Pinpoint the cell where the given text exists, returning its (X, Y) midpoint coordinate. 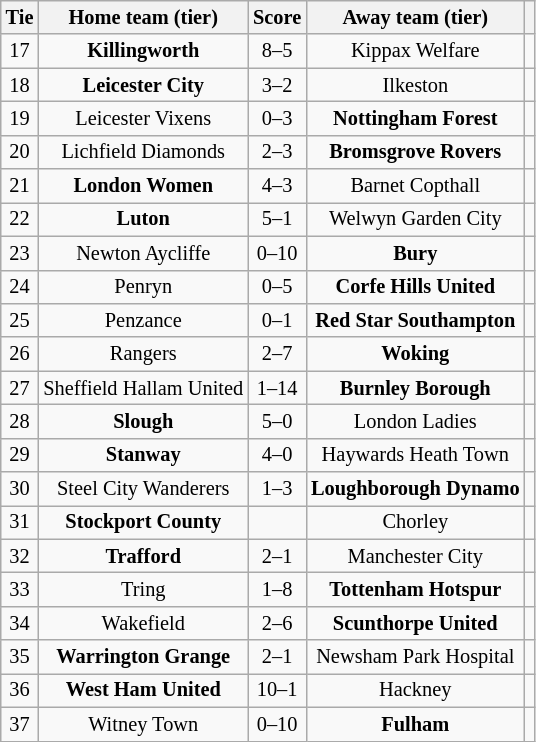
29 (20, 455)
23 (20, 253)
London Women (143, 186)
24 (20, 287)
10–1 (277, 690)
5–1 (277, 219)
1–3 (277, 489)
27 (20, 388)
20 (20, 152)
26 (20, 354)
Penzance (143, 320)
Stockport County (143, 522)
Manchester City (415, 556)
4–0 (277, 455)
0–5 (277, 287)
8–5 (277, 51)
Haywards Heath Town (415, 455)
2–6 (277, 623)
Tring (143, 589)
25 (20, 320)
3–2 (277, 85)
Warrington Grange (143, 657)
2–3 (277, 152)
Wakefield (143, 623)
35 (20, 657)
Trafford (143, 556)
0–1 (277, 320)
Slough (143, 421)
Score (277, 17)
Penryn (143, 287)
Newton Aycliffe (143, 253)
Leicester Vixens (143, 118)
Welwyn Garden City (415, 219)
Witney Town (143, 724)
Kippax Welfare (415, 51)
Rangers (143, 354)
Leicester City (143, 85)
Woking (415, 354)
18 (20, 85)
Stanway (143, 455)
Red Star Southampton (415, 320)
Fulham (415, 724)
Bromsgrove Rovers (415, 152)
36 (20, 690)
Hackney (415, 690)
Lichfield Diamonds (143, 152)
Barnet Copthall (415, 186)
Chorley (415, 522)
5–0 (277, 421)
0–3 (277, 118)
West Ham United (143, 690)
Loughborough Dynamo (415, 489)
2–7 (277, 354)
Tie (20, 17)
Ilkeston (415, 85)
London Ladies (415, 421)
Newsham Park Hospital (415, 657)
22 (20, 219)
Home team (tier) (143, 17)
19 (20, 118)
1–8 (277, 589)
Scunthorpe United (415, 623)
34 (20, 623)
1–14 (277, 388)
Tottenham Hotspur (415, 589)
Nottingham Forest (415, 118)
30 (20, 489)
32 (20, 556)
37 (20, 724)
21 (20, 186)
Corfe Hills United (415, 287)
Killingworth (143, 51)
33 (20, 589)
Away team (tier) (415, 17)
31 (20, 522)
Sheffield Hallam United (143, 388)
28 (20, 421)
Burnley Borough (415, 388)
Steel City Wanderers (143, 489)
Luton (143, 219)
17 (20, 51)
Bury (415, 253)
4–3 (277, 186)
